For the text-containing cell, return its midpoint in (X, Y) coordinate format. 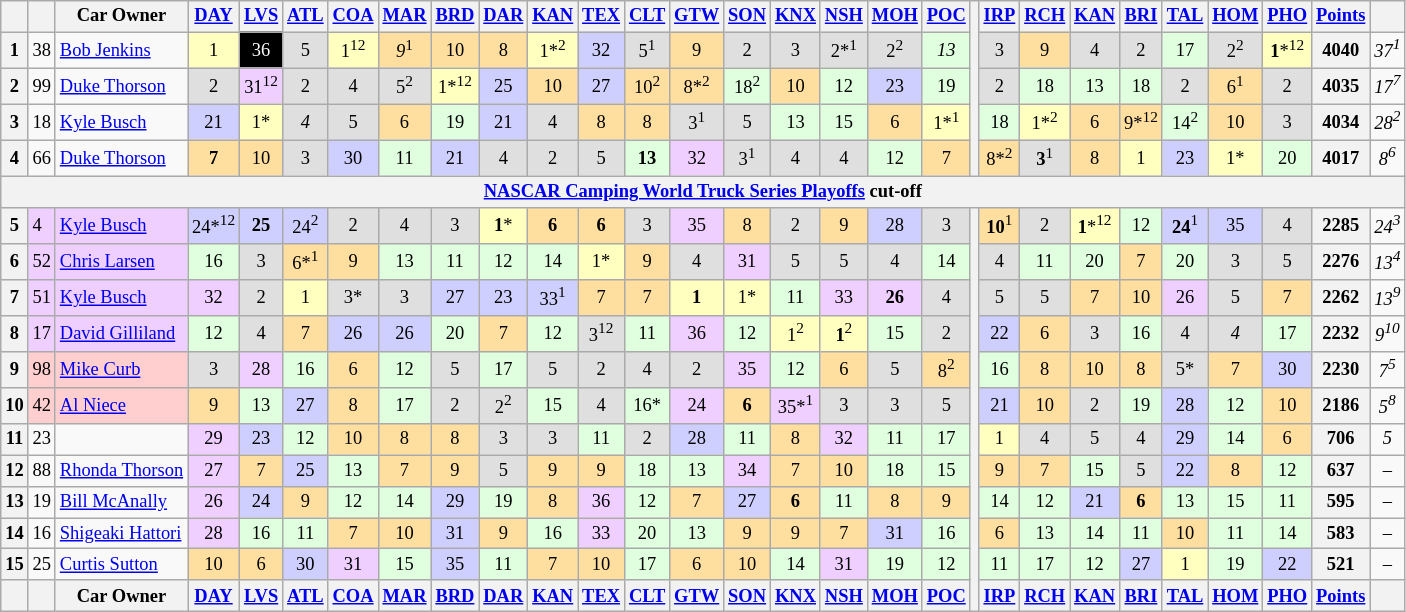
98 (42, 370)
5* (1184, 370)
2285 (1341, 226)
4035 (1341, 86)
42 (42, 406)
910 (1388, 334)
595 (1341, 502)
35*1 (796, 406)
Chris Larsen (121, 262)
NASCAR Camping World Truck Series Playoffs cut-off (703, 192)
99 (42, 86)
Shigeaki Hattori (121, 534)
6*1 (306, 262)
24*12 (214, 226)
Curtis Sutton (121, 564)
134 (1388, 262)
Mike Curb (121, 370)
75 (1388, 370)
4040 (1341, 50)
312 (602, 334)
66 (42, 158)
242 (306, 226)
Bob Jenkins (121, 50)
101 (1000, 226)
16* (646, 406)
371 (1388, 50)
282 (1388, 122)
331 (553, 298)
Rhonda Thorson (121, 470)
637 (1341, 470)
Al Niece (121, 406)
9*12 (1142, 122)
58 (1388, 406)
4034 (1341, 122)
61 (1236, 86)
David Gilliland (121, 334)
243 (1388, 226)
706 (1341, 440)
2262 (1341, 298)
34 (748, 470)
2230 (1341, 370)
86 (1388, 158)
521 (1341, 564)
82 (946, 370)
241 (1184, 226)
4017 (1341, 158)
102 (646, 86)
182 (748, 86)
139 (1388, 298)
Bill McAnally (121, 502)
1*1 (946, 122)
142 (1184, 122)
2186 (1341, 406)
2*1 (844, 50)
38 (42, 50)
2276 (1341, 262)
3112 (262, 86)
3* (353, 298)
91 (404, 50)
2232 (1341, 334)
112 (353, 50)
88 (42, 470)
177 (1388, 86)
583 (1341, 534)
